Detect which cell encompasses the target text, then output its [X, Y] center coordinate. 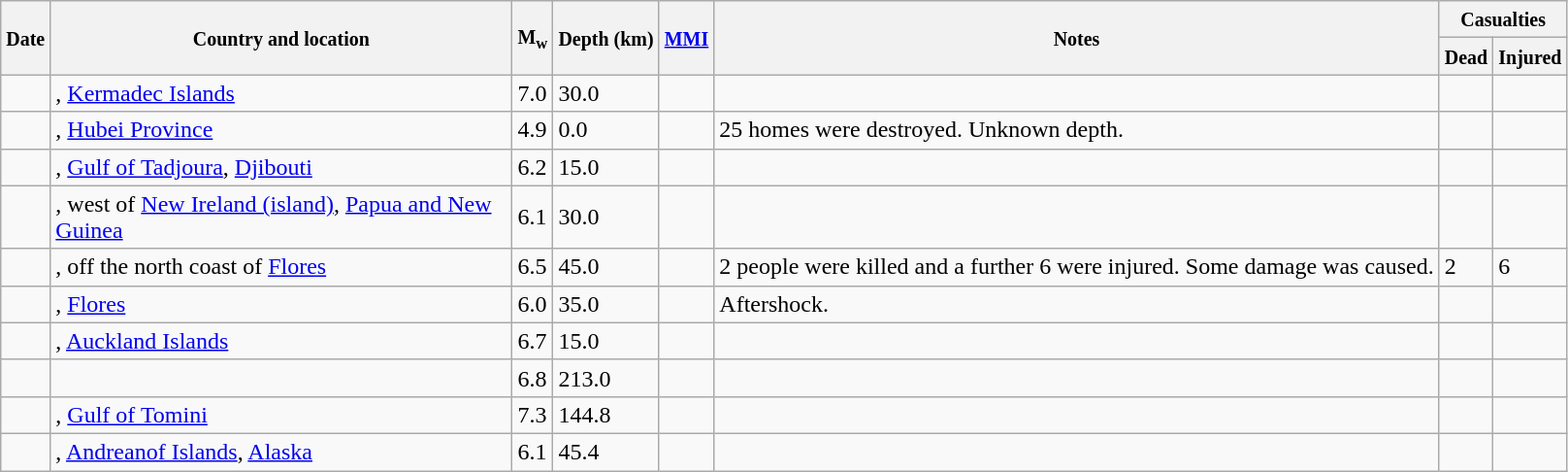
, Gulf of Tomini [281, 415]
2 people were killed and a further 6 were injured. Some damage was caused. [1077, 267]
, Gulf of Tadjoura, Djibouti [281, 167]
25 homes were destroyed. Unknown depth. [1077, 130]
6.5 [533, 267]
, Auckland Islands [281, 341]
, off the north coast of Flores [281, 267]
144.8 [605, 415]
Casualties [1503, 19]
Mw [533, 38]
Country and location [281, 38]
45.4 [605, 452]
6.8 [533, 378]
4.9 [533, 130]
35.0 [605, 304]
, west of New Ireland (island), Papua and New Guinea [281, 218]
Aftershock. [1077, 304]
, Kermadec Islands [281, 93]
Injured [1530, 56]
, Flores [281, 304]
213.0 [605, 378]
6.0 [533, 304]
0.0 [605, 130]
7.3 [533, 415]
7.0 [533, 93]
Dead [1466, 56]
2 [1466, 267]
, Andreanof Islands, Alaska [281, 452]
6 [1530, 267]
Notes [1077, 38]
6.2 [533, 167]
45.0 [605, 267]
6.7 [533, 341]
Depth (km) [605, 38]
, Hubei Province [281, 130]
MMI [687, 38]
Date [25, 38]
